Search for the cell housing the specified text and yield its (X, Y) center coordinate. 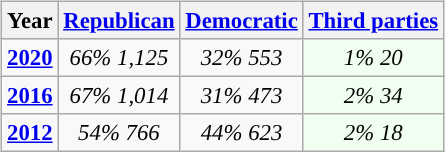
Year (30, 21)
2% 18 (373, 133)
Third parties (373, 21)
1% 20 (373, 58)
2% 34 (373, 96)
Democratic (242, 21)
31% 473 (242, 96)
54% 766 (119, 133)
2012 (30, 133)
44% 623 (242, 133)
67% 1,014 (119, 96)
2020 (30, 58)
66% 1,125 (119, 58)
32% 553 (242, 58)
2016 (30, 96)
Republican (119, 21)
